Locate the cell with the specified text and output its (X, Y) center coordinate. 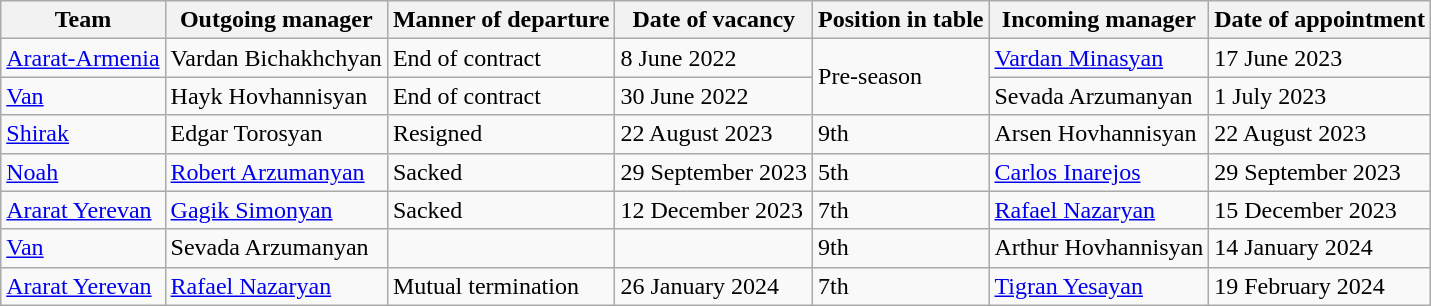
30 June 2022 (714, 96)
Team (83, 20)
Arsen Hovhannisyan (1099, 134)
Date of vacancy (714, 20)
5th (901, 172)
17 June 2023 (1320, 58)
12 December 2023 (714, 210)
Tigran Yesayan (1099, 286)
Mutual termination (500, 286)
8 June 2022 (714, 58)
Gagik Simonyan (276, 210)
Resigned (500, 134)
14 January 2024 (1320, 248)
Ararat-Armenia (83, 58)
Pre-season (901, 77)
Incoming manager (1099, 20)
Position in table (901, 20)
1 July 2023 (1320, 96)
Arthur Hovhannisyan (1099, 248)
Carlos Inarejos (1099, 172)
Hayk Hovhannisyan (276, 96)
Noah (83, 172)
Outgoing manager (276, 20)
Vardan Bichakhchyan (276, 58)
Date of appointment (1320, 20)
Manner of departure (500, 20)
Vardan Minasyan (1099, 58)
Edgar Torosyan (276, 134)
Robert Arzumanyan (276, 172)
19 February 2024 (1320, 286)
Shirak (83, 134)
15 December 2023 (1320, 210)
26 January 2024 (714, 286)
